Find where the given text appears and provide that cell's center as (x, y) coordinate. 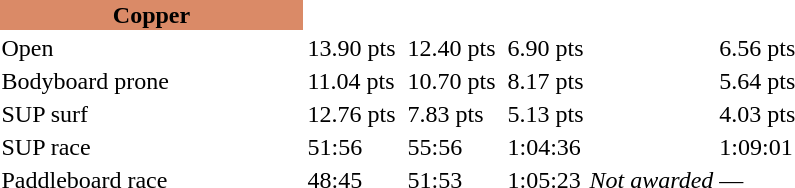
Open (148, 48)
Bodyboard prone (148, 81)
10.70 pts (452, 81)
1:04:36 (546, 147)
12.40 pts (452, 48)
SUP race (148, 147)
SUP surf (148, 114)
7.83 pts (452, 114)
12.76 pts (352, 114)
5.13 pts (546, 114)
8.17 pts (546, 81)
11.04 pts (352, 81)
55:56 (452, 147)
6.90 pts (546, 48)
13.90 pts (352, 48)
Copper (152, 15)
51:56 (352, 147)
